Capture the cell that displays the provided text and extract its [X, Y] central coordinate. 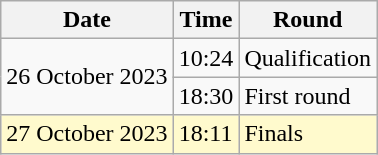
10:24 [206, 58]
Qualification [308, 58]
18:30 [206, 96]
26 October 2023 [87, 77]
Finals [308, 134]
Time [206, 20]
18:11 [206, 134]
Round [308, 20]
First round [308, 96]
27 October 2023 [87, 134]
Date [87, 20]
